Pinpoint the cell where the given text exists, returning its (x, y) midpoint coordinate. 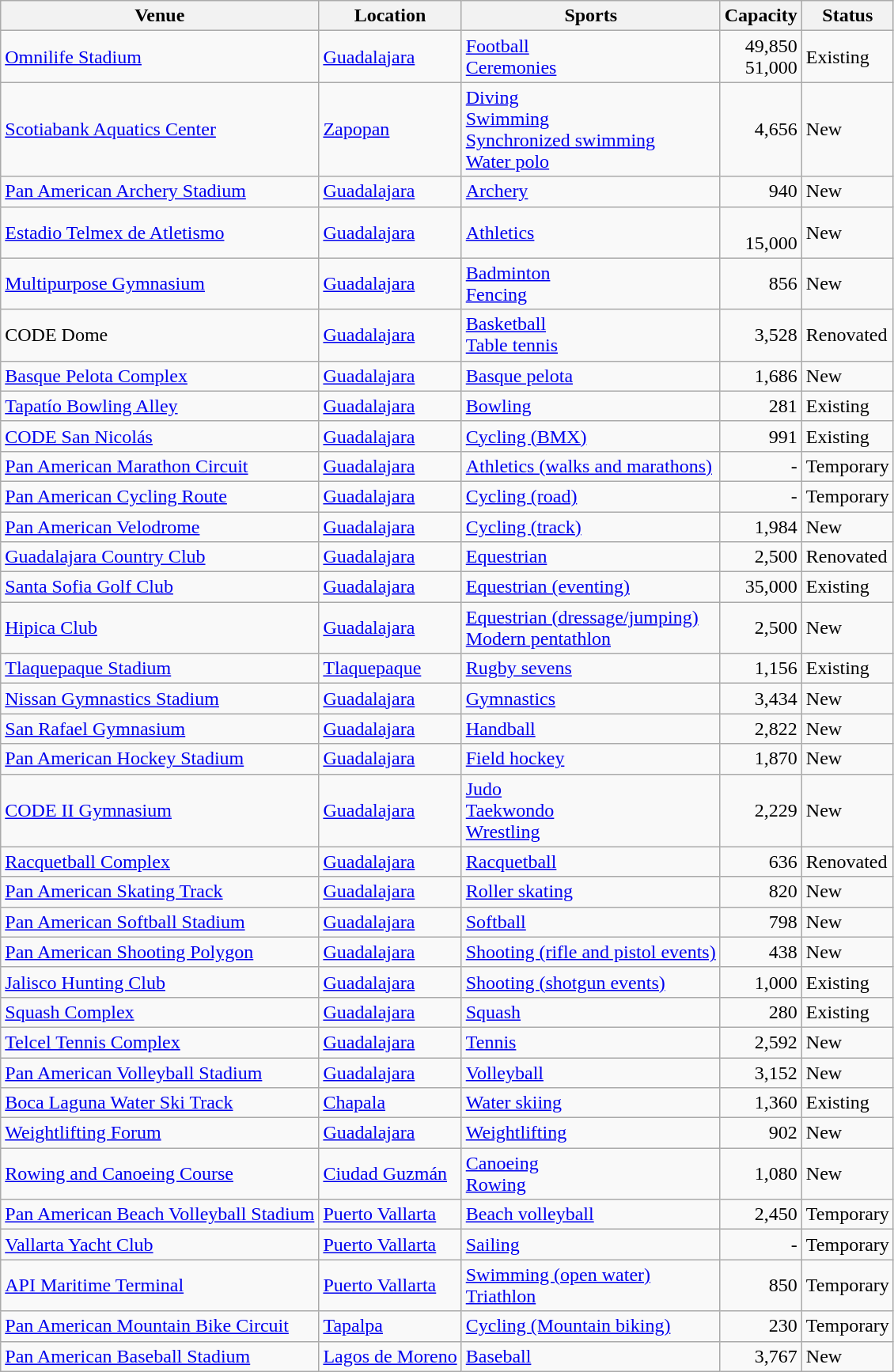
Vallarta Yacht Club (160, 1245)
Swimming (open water) Triathlon (590, 1285)
CanoeingRowing (590, 1174)
Basketball Table tennis (590, 335)
CODE Dome (160, 335)
Sailing (590, 1245)
Equestrian (590, 557)
San Rafael Gymnasium (160, 729)
Cycling (Mountain biking) (590, 1326)
Rugby sevens (590, 669)
1,000 (761, 982)
Ciudad Guzmán (390, 1174)
3,434 (761, 699)
Equestrian (eventing) (590, 587)
CODE II Gymnasium (160, 810)
Badminton Fencing (590, 283)
3,767 (761, 1356)
Weightlifting (590, 1133)
Telcel Tennis Complex (160, 1042)
Chapala (390, 1103)
Pan American Softball Stadium (160, 922)
230 (761, 1326)
Capacity (761, 16)
4,656 (761, 130)
Baseball (590, 1356)
1,870 (761, 759)
Tapalpa (390, 1326)
280 (761, 1012)
Handball (590, 729)
940 (761, 191)
Athletics (590, 233)
Pan American Mountain Bike Circuit (160, 1326)
Pan American Cycling Route (160, 496)
Shooting (rifle and pistol events) (590, 952)
15,000 (761, 233)
Field hockey (590, 759)
Hipica Club (160, 628)
Scotiabank Aquatics Center (160, 130)
Cycling (BMX) (590, 436)
Squash (590, 1012)
Pan American Beach Volleyball Stadium (160, 1215)
Volleyball (590, 1072)
Nissan Gymnastics Stadium (160, 699)
Guadalajara Country Club (160, 557)
1,984 (761, 526)
1,686 (761, 376)
Location (390, 16)
2,229 (761, 810)
Venue (160, 16)
2,450 (761, 1215)
Gymnastics (590, 699)
Tlaquepaque Stadium (160, 669)
1,080 (761, 1174)
Lagos de Moreno (390, 1356)
Boca Laguna Water Ski Track (160, 1103)
Cycling (road) (590, 496)
Beach volleyball (590, 1215)
Pan American Marathon Circuit (160, 466)
Judo TaekwondoWrestling (590, 810)
Squash Complex (160, 1012)
Basque Pelota Complex (160, 376)
Rowing and Canoeing Course (160, 1174)
Jalisco Hunting Club (160, 982)
49,85051,000 (761, 57)
281 (761, 406)
35,000 (761, 587)
Estadio Telmex de Atletismo (160, 233)
Athletics (walks and marathons) (590, 466)
Weightlifting Forum (160, 1133)
798 (761, 922)
1,360 (761, 1103)
2,592 (761, 1042)
Equestrian (dressage/jumping) Modern pentathlon (590, 628)
Basque pelota (590, 376)
API Maritime Terminal (160, 1285)
Archery (590, 191)
Pan American Hockey Stadium (160, 759)
Pan American Velodrome (160, 526)
3,528 (761, 335)
2,822 (761, 729)
Racquetball Complex (160, 862)
902 (761, 1133)
Bowling (590, 406)
Omnilife Stadium (160, 57)
636 (761, 862)
Zapopan (390, 130)
Pan American Archery Stadium (160, 191)
3,152 (761, 1072)
Pan American Volleyball Stadium (160, 1072)
856 (761, 283)
Pan American Skating Track (160, 892)
Multipurpose Gymnasium (160, 283)
Pan American Baseball Stadium (160, 1356)
Diving Swimming Synchronized swimming Water polo (590, 130)
Softball (590, 922)
CODE San Nicolás (160, 436)
Status (847, 16)
Roller skating (590, 892)
Cycling (track) (590, 526)
Santa Sofia Golf Club (160, 587)
850 (761, 1285)
Water skiing (590, 1103)
Shooting (shotgun events) (590, 982)
Sports (590, 16)
1,156 (761, 669)
Tennis (590, 1042)
Tapatío Bowling Alley (160, 406)
Racquetball (590, 862)
Tlaquepaque (390, 669)
Football Ceremonies (590, 57)
Pan American Shooting Polygon (160, 952)
991 (761, 436)
438 (761, 952)
820 (761, 892)
